Identify which cell holds the provided text, then report its [x, y] central coordinate. 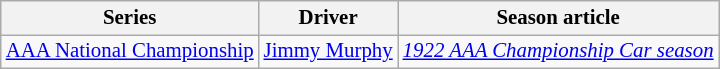
1922 AAA Championship Car season [558, 51]
AAA National Championship [130, 51]
Driver [328, 18]
Series [130, 18]
Jimmy Murphy [328, 51]
Season article [558, 18]
